Return (x, y) of the center of cell containing provided text 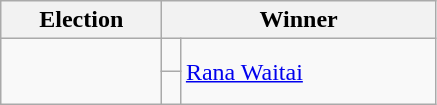
Winner (299, 20)
Rana Waitai (308, 72)
Election (82, 20)
